Locate the cell with the specified text and output its [X, Y] center coordinate. 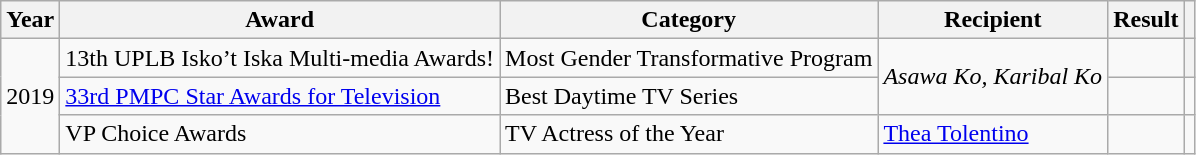
Recipient [993, 20]
Most Gender Transformative Program [689, 58]
VP Choice Awards [280, 134]
2019 [30, 96]
Asawa Ko, Karibal Ko [993, 77]
Thea Tolentino [993, 134]
Award [280, 20]
Result [1146, 20]
13th UPLB Isko’t Iska Multi-media Awards! [280, 58]
33rd PMPC Star Awards for Television [280, 96]
Category [689, 20]
Best Daytime TV Series [689, 96]
TV Actress of the Year [689, 134]
Year [30, 20]
